Detect which cell encompasses the target text, then output its [X, Y] center coordinate. 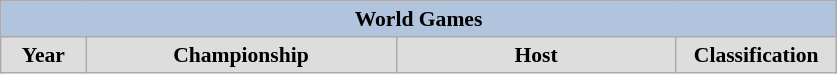
Classification [756, 55]
Championship [241, 55]
Year [44, 55]
Host [536, 55]
World Games [419, 19]
